Return [x, y] of the center of cell containing provided text 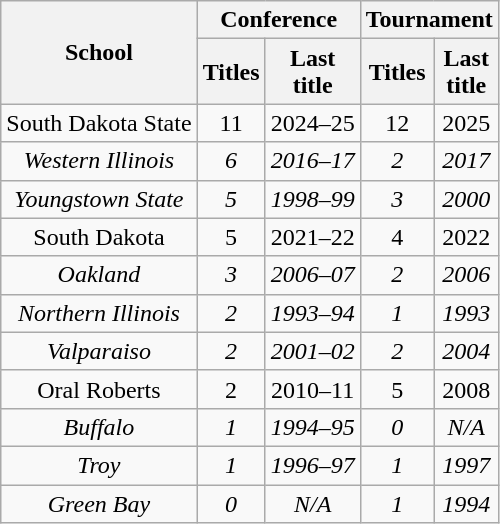
Troy [99, 465]
1997 [466, 465]
Western Illinois [99, 161]
2000 [466, 199]
Valparaiso [99, 351]
School [99, 52]
2006 [466, 275]
11 [231, 123]
Oral Roberts [99, 389]
12 [397, 123]
2025 [466, 123]
2008 [466, 389]
Tournament [429, 20]
Green Bay [99, 503]
2022 [466, 237]
South Dakota State [99, 123]
4 [397, 237]
Conference [278, 20]
2024–25 [312, 123]
1993–94 [312, 313]
1998–99 [312, 199]
1994 [466, 503]
Oakland [99, 275]
6 [231, 161]
Buffalo [99, 427]
2021–22 [312, 237]
2016–17 [312, 161]
2001–02 [312, 351]
1996–97 [312, 465]
2006–07 [312, 275]
Northern Illinois [99, 313]
2004 [466, 351]
2010–11 [312, 389]
1994–95 [312, 427]
1993 [466, 313]
2017 [466, 161]
South Dakota [99, 237]
Youngstown State [99, 199]
